Scan for the cell matching the given text and deliver its (x, y) coordinate at center. 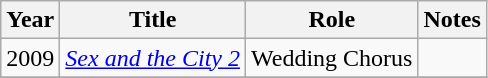
Title (153, 20)
Role (332, 20)
Wedding Chorus (332, 58)
Year (30, 20)
Sex and the City 2 (153, 58)
2009 (30, 58)
Notes (452, 20)
